Scan for the cell matching the given text and deliver its [x, y] coordinate at center. 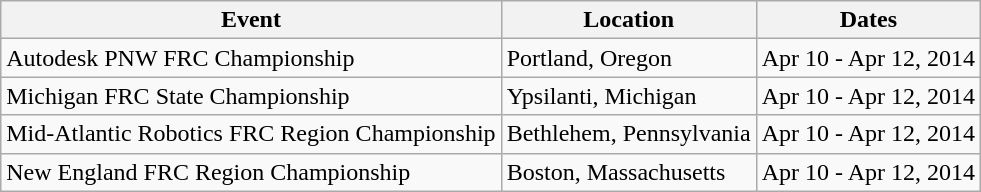
New England FRC Region Championship [251, 172]
Michigan FRC State Championship [251, 96]
Boston, Massachusetts [628, 172]
Mid-Atlantic Robotics FRC Region Championship [251, 134]
Dates [868, 20]
Bethlehem, Pennsylvania [628, 134]
Portland, Oregon [628, 58]
Location [628, 20]
Ypsilanti, Michigan [628, 96]
Event [251, 20]
Autodesk PNW FRC Championship [251, 58]
